For the text-containing cell, return its midpoint in [X, Y] coordinate format. 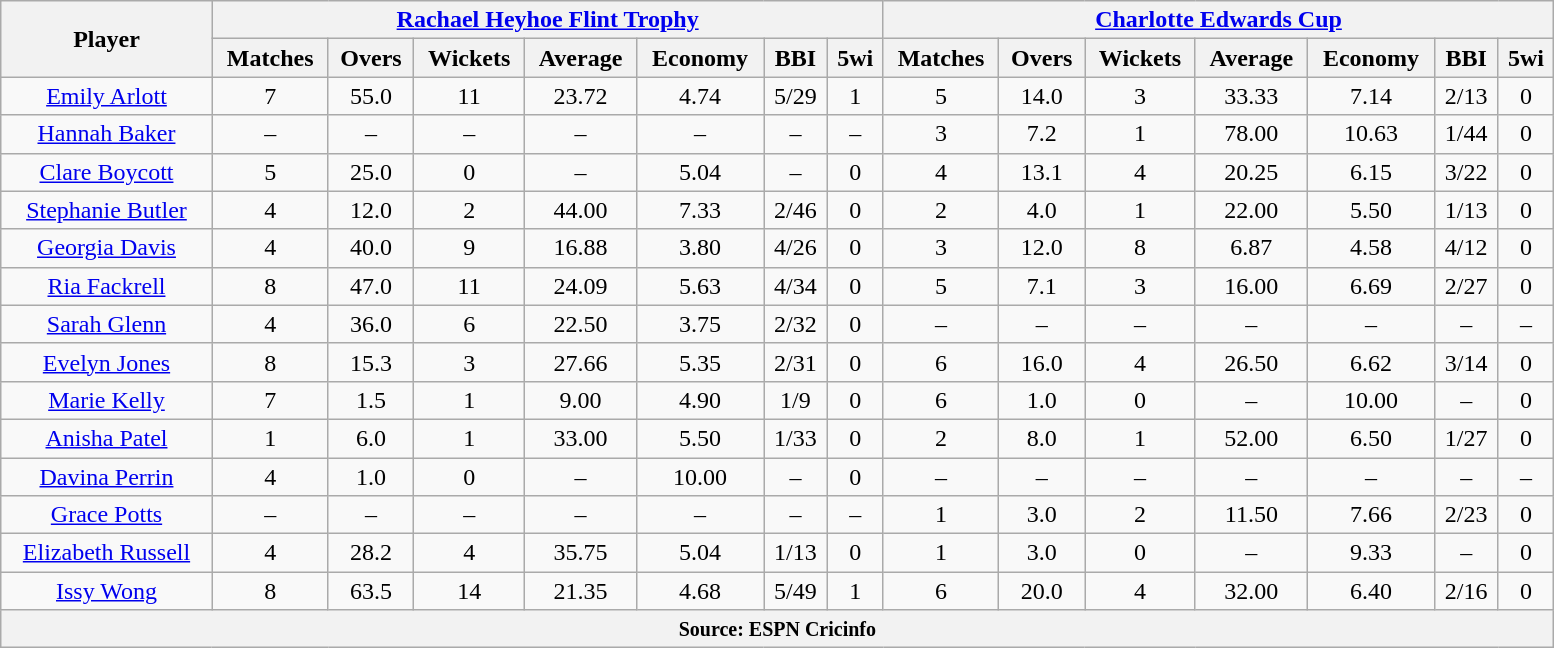
2/32 [796, 324]
20.0 [1042, 591]
10.63 [1370, 134]
16.0 [1042, 362]
11.50 [1251, 515]
2/27 [1466, 286]
40.0 [371, 248]
52.00 [1251, 438]
7.2 [1042, 134]
2/23 [1466, 515]
3/14 [1466, 362]
2/16 [1466, 591]
14 [470, 591]
4.58 [1370, 248]
23.72 [580, 96]
6.62 [1370, 362]
4/34 [796, 286]
15.3 [371, 362]
63.5 [371, 591]
33.00 [580, 438]
16.88 [580, 248]
2/13 [1466, 96]
26.50 [1251, 362]
9.00 [580, 400]
Georgia Davis [106, 248]
20.25 [1251, 172]
22.50 [580, 324]
Rachael Heyhoe Flint Trophy [548, 20]
4.74 [700, 96]
27.66 [580, 362]
9 [470, 248]
Issy Wong [106, 591]
Stephanie Butler [106, 210]
6.0 [371, 438]
Anisha Patel [106, 438]
36.0 [371, 324]
Marie Kelly [106, 400]
Player [106, 39]
1/33 [796, 438]
4.0 [1042, 210]
Clare Boycott [106, 172]
1.5 [371, 400]
55.0 [371, 96]
7.66 [1370, 515]
25.0 [371, 172]
6.40 [1370, 591]
78.00 [1251, 134]
1/27 [1466, 438]
Emily Arlott [106, 96]
Davina Perrin [106, 477]
Hannah Baker [106, 134]
7.33 [700, 210]
6.69 [1370, 286]
6.15 [1370, 172]
9.33 [1370, 553]
Grace Potts [106, 515]
13.1 [1042, 172]
4.68 [700, 591]
1/9 [796, 400]
7.1 [1042, 286]
6.50 [1370, 438]
47.0 [371, 286]
22.00 [1251, 210]
4.90 [700, 400]
4/12 [1466, 248]
6.87 [1251, 248]
24.09 [580, 286]
5/29 [796, 96]
4/26 [796, 248]
Elizabeth Russell [106, 553]
2/31 [796, 362]
Evelyn Jones [106, 362]
3.80 [700, 248]
7.14 [1370, 96]
5.63 [700, 286]
Source: ESPN Cricinfo [778, 629]
1/44 [1466, 134]
5/49 [796, 591]
8.0 [1042, 438]
44.00 [580, 210]
21.35 [580, 591]
2/46 [796, 210]
Sarah Glenn [106, 324]
33.33 [1251, 96]
16.00 [1251, 286]
3/22 [1466, 172]
28.2 [371, 553]
32.00 [1251, 591]
35.75 [580, 553]
3.75 [700, 324]
14.0 [1042, 96]
Ria Fackrell [106, 286]
5.35 [700, 362]
Charlotte Edwards Cup [1218, 20]
